Output the [X, Y] coordinate of the center of the cell containing the given text.  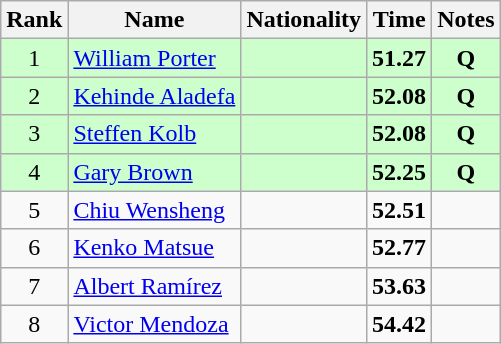
52.77 [400, 248]
2 [34, 96]
3 [34, 134]
Rank [34, 20]
William Porter [154, 58]
Chiu Wensheng [154, 210]
53.63 [400, 286]
54.42 [400, 324]
52.25 [400, 172]
7 [34, 286]
Notes [466, 20]
Steffen Kolb [154, 134]
6 [34, 248]
Albert Ramírez [154, 286]
Victor Mendoza [154, 324]
8 [34, 324]
Gary Brown [154, 172]
Name [154, 20]
4 [34, 172]
5 [34, 210]
52.51 [400, 210]
51.27 [400, 58]
Kehinde Aladefa [154, 96]
Time [400, 20]
Nationality [304, 20]
1 [34, 58]
Kenko Matsue [154, 248]
